From the cell containing the given text, extract its center point as [X, Y] coordinate. 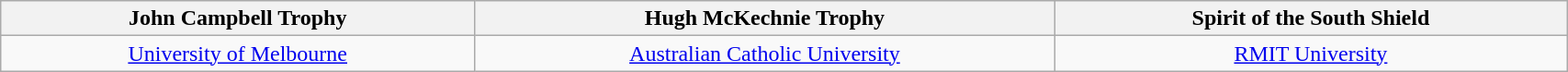
University of Melbourne [238, 54]
Spirit of the South Shield [1310, 18]
RMIT University [1310, 54]
Hugh McKechnie Trophy [765, 18]
Australian Catholic University [765, 54]
John Campbell Trophy [238, 18]
